Determine the [X, Y] coordinate at the center of the cell enclosing the given text.  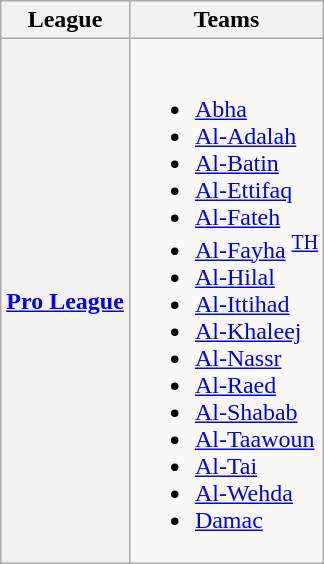
Pro League [66, 302]
Teams [226, 20]
League [66, 20]
AbhaAl-AdalahAl-BatinAl-EttifaqAl-FatehAl-Fayha THAl-HilalAl-IttihadAl-KhaleejAl-NassrAl-RaedAl-ShababAl-TaawounAl-TaiAl-WehdaDamac [226, 302]
